Scan for the cell matching the given text and deliver its (x, y) coordinate at center. 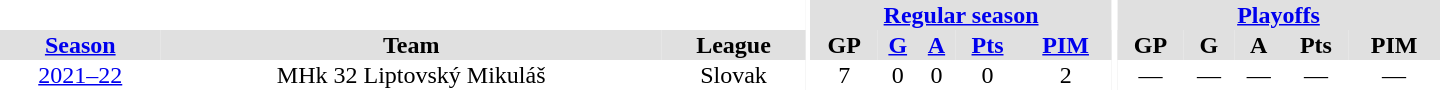
Regular season (962, 15)
League (734, 45)
MHk 32 Liptovský Mikuláš (412, 75)
7 (844, 75)
Season (80, 45)
Team (412, 45)
2 (1066, 75)
2021–22 (80, 75)
Playoffs (1278, 15)
Slovak (734, 75)
